Return the [x, y] coordinate for the center point of the cell that contains the specified text.  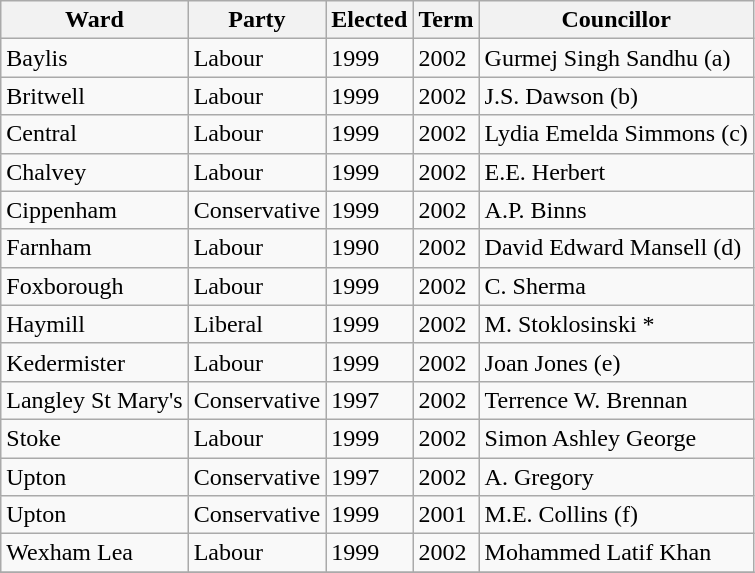
Central [94, 134]
Simon Ashley George [616, 438]
David Edward Mansell (d) [616, 248]
M.E. Collins (f) [616, 515]
Farnham [94, 248]
A. Gregory [616, 477]
Term [446, 20]
C. Sherma [616, 286]
Wexham Lea [94, 553]
Cippenham [94, 210]
Gurmej Singh Sandhu (a) [616, 58]
Haymill [94, 324]
Liberal [257, 324]
A.P. Binns [616, 210]
Chalvey [94, 172]
Mohammed Latif Khan [616, 553]
E.E. Herbert [616, 172]
Terrence W. Brennan [616, 400]
Britwell [94, 96]
Councillor [616, 20]
1990 [370, 248]
2001 [446, 515]
Baylis [94, 58]
Party [257, 20]
Kedermister [94, 362]
Ward [94, 20]
J.S. Dawson (b) [616, 96]
M. Stoklosinski * [616, 324]
Joan Jones (e) [616, 362]
Stoke [94, 438]
Lydia Emelda Simmons (c) [616, 134]
Elected [370, 20]
Foxborough [94, 286]
Langley St Mary's [94, 400]
